Search for the cell housing the specified text and yield its (x, y) center coordinate. 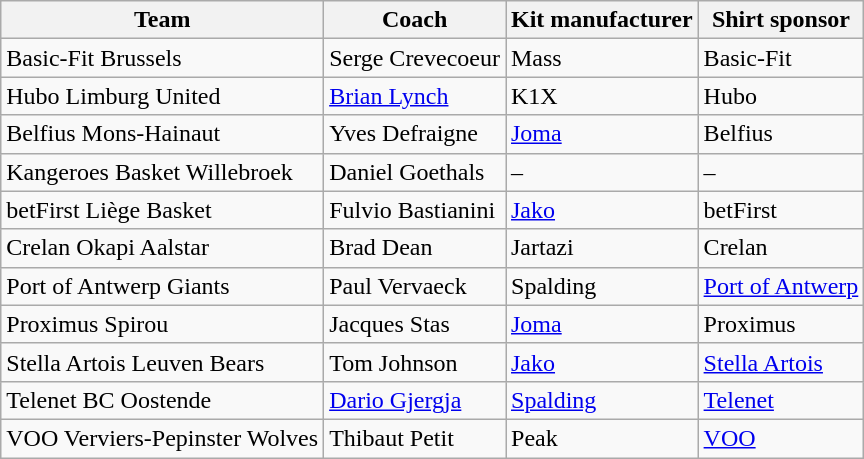
Brian Lynch (415, 96)
Hubo (781, 96)
Team (162, 20)
Port of Antwerp Giants (162, 286)
Telenet BC Oostende (162, 400)
Coach (415, 20)
K1X (602, 96)
Kit manufacturer (602, 20)
Crelan Okapi Aalstar (162, 248)
betFirst Liège Basket (162, 210)
betFirst (781, 210)
Peak (602, 438)
Proximus (781, 324)
Daniel Goethals (415, 172)
Hubo Limburg United (162, 96)
Proximus Spirou (162, 324)
Kangeroes Basket Willebroek (162, 172)
VOO Verviers-Pepinster Wolves (162, 438)
Stella Artois Leuven Bears (162, 362)
Fulvio Bastianini (415, 210)
Serge Crevecoeur (415, 58)
Telenet (781, 400)
Tom Johnson (415, 362)
Stella Artois (781, 362)
Shirt sponsor (781, 20)
Belfius (781, 134)
Jacques Stas (415, 324)
Port of Antwerp (781, 286)
Dario Gjergja (415, 400)
Yves Defraigne (415, 134)
Jartazi (602, 248)
Mass (602, 58)
Basic-Fit (781, 58)
Crelan (781, 248)
VOO (781, 438)
Thibaut Petit (415, 438)
Brad Dean (415, 248)
Belfius Mons-Hainaut (162, 134)
Basic-Fit Brussels (162, 58)
Paul Vervaeck (415, 286)
